Return (x, y) of the center of cell containing provided text 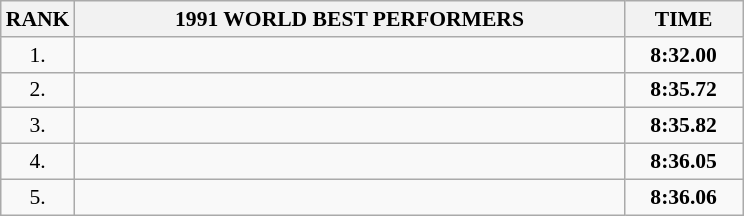
8:35.82 (684, 126)
8:32.00 (684, 55)
5. (38, 197)
2. (38, 90)
8:36.06 (684, 197)
8:36.05 (684, 162)
1991 WORLD BEST PERFORMERS (349, 19)
TIME (684, 19)
1. (38, 55)
4. (38, 162)
8:35.72 (684, 90)
RANK (38, 19)
3. (38, 126)
